Search for the cell housing the specified text and yield its (x, y) center coordinate. 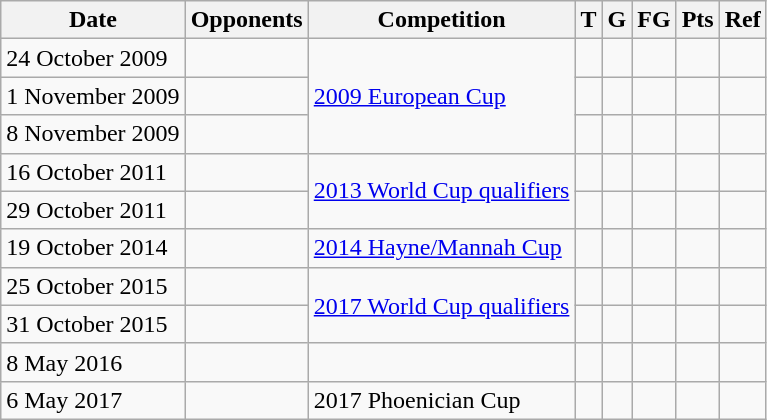
Ref (742, 20)
8 November 2009 (93, 134)
Competition (442, 20)
16 October 2011 (93, 172)
29 October 2011 (93, 210)
6 May 2017 (93, 400)
1 November 2009 (93, 96)
T (588, 20)
FG (654, 20)
2014 Hayne/Mannah Cup (442, 248)
2013 World Cup qualifiers (442, 191)
Opponents (246, 20)
8 May 2016 (93, 362)
G (617, 20)
2009 European Cup (442, 96)
24 October 2009 (93, 58)
2017 Phoenician Cup (442, 400)
19 October 2014 (93, 248)
Pts (698, 20)
31 October 2015 (93, 324)
25 October 2015 (93, 286)
Date (93, 20)
2017 World Cup qualifiers (442, 305)
